Provide the (x, y) coordinate of the cell's center where the given text is located.  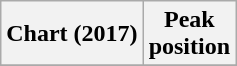
Peakposition (189, 34)
Chart (2017) (72, 34)
